Return the (X, Y) coordinate for the center point of the cell that contains the specified text.  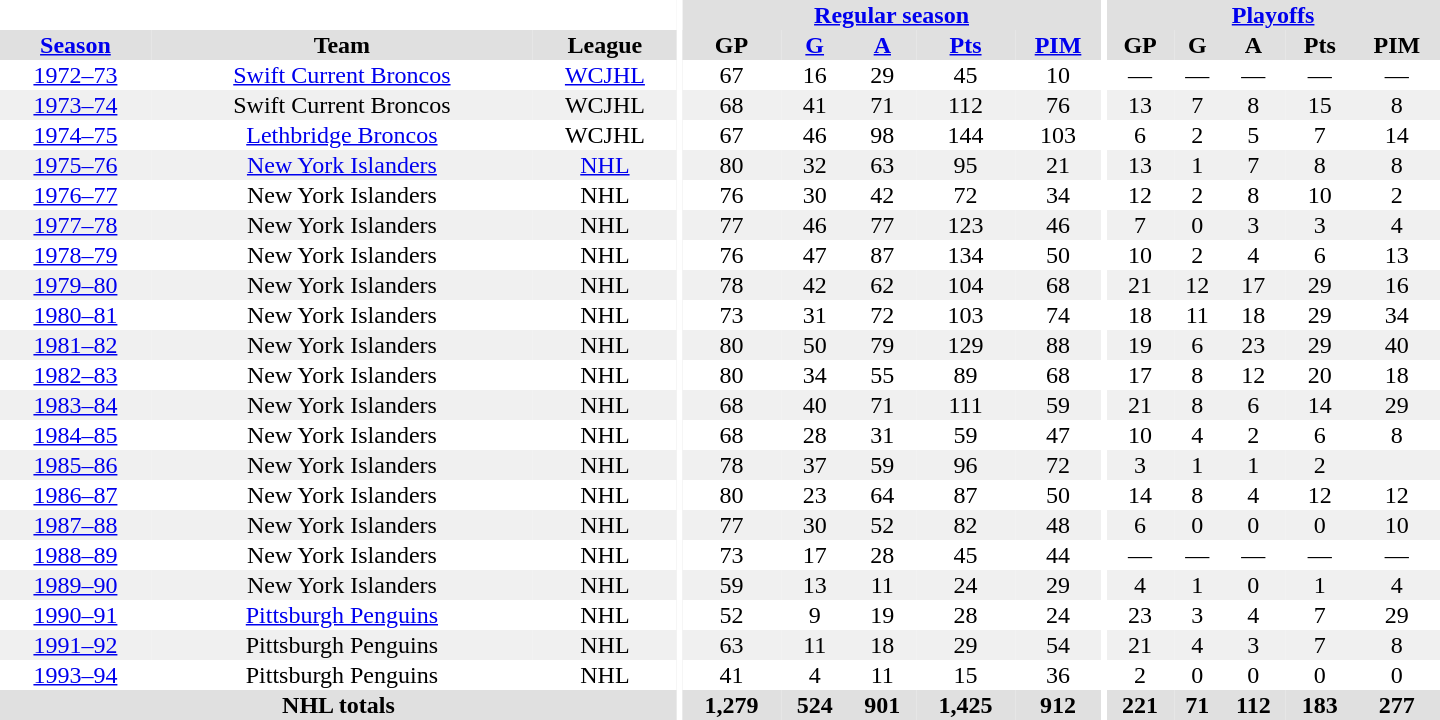
524 (815, 705)
79 (883, 345)
1,279 (732, 705)
901 (883, 705)
129 (966, 345)
1976–77 (76, 195)
74 (1058, 315)
89 (966, 375)
1973–74 (76, 105)
Regular season (892, 15)
48 (1058, 525)
32 (815, 165)
1993–94 (76, 675)
134 (966, 255)
1982–83 (76, 375)
912 (1058, 705)
NHL totals (338, 705)
20 (1320, 375)
1975–76 (76, 165)
Season (76, 45)
1984–85 (76, 435)
277 (1397, 705)
1980–81 (76, 315)
5 (1254, 135)
144 (966, 135)
1972–73 (76, 75)
88 (1058, 345)
Playoffs (1273, 15)
44 (1058, 555)
54 (1058, 645)
123 (966, 225)
37 (815, 465)
95 (966, 165)
82 (966, 525)
1974–75 (76, 135)
Team (342, 45)
36 (1058, 675)
55 (883, 375)
111 (966, 405)
League (605, 45)
1987–88 (76, 525)
98 (883, 135)
1986–87 (76, 495)
1,425 (966, 705)
Lethbridge Broncos (342, 135)
1991–92 (76, 645)
64 (883, 495)
1977–78 (76, 225)
1988–89 (76, 555)
9 (815, 615)
1978–79 (76, 255)
1985–86 (76, 465)
1983–84 (76, 405)
62 (883, 285)
1989–90 (76, 585)
1990–91 (76, 615)
221 (1140, 705)
96 (966, 465)
1979–80 (76, 285)
183 (1320, 705)
104 (966, 285)
1981–82 (76, 345)
